Find where the given text appears and provide that cell's center as (X, Y) coordinate. 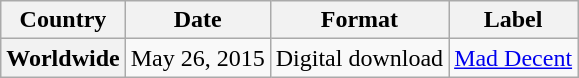
Digital download (359, 58)
Mad Decent (514, 58)
Date (198, 20)
May 26, 2015 (198, 58)
Label (514, 20)
Country (63, 20)
Format (359, 20)
Worldwide (63, 58)
